Pinpoint the cell where the given text exists, returning its [x, y] midpoint coordinate. 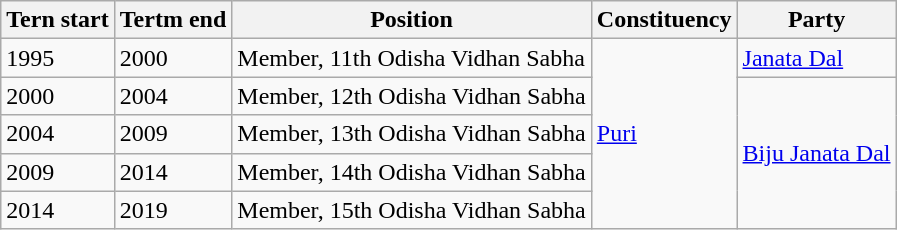
Party [816, 20]
Biju Janata Dal [816, 153]
Member, 14th Odisha Vidhan Sabha [412, 172]
Tertm end [173, 20]
Member, 13th Odisha Vidhan Sabha [412, 134]
2019 [173, 210]
Constituency [664, 20]
Member, 15th Odisha Vidhan Sabha [412, 210]
Position [412, 20]
Member, 12th Odisha Vidhan Sabha [412, 96]
Janata Dal [816, 58]
Tern start [58, 20]
1995 [58, 58]
Member, 11th Odisha Vidhan Sabha [412, 58]
Puri [664, 134]
